Pinpoint the cell where the given text exists, returning its (x, y) midpoint coordinate. 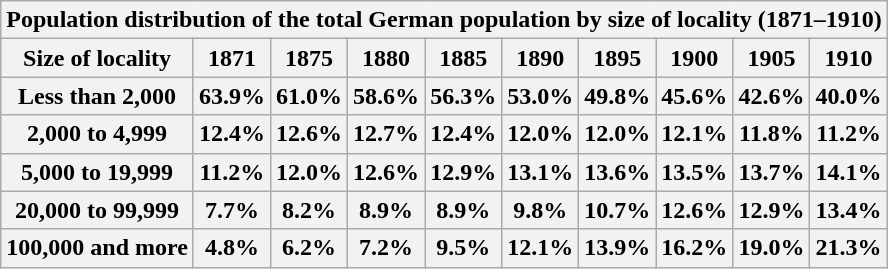
58.6% (386, 96)
1890 (540, 58)
7.2% (386, 248)
14.1% (848, 172)
4.8% (232, 248)
Size of locality (98, 58)
16.2% (694, 248)
13.5% (694, 172)
21.3% (848, 248)
53.0% (540, 96)
49.8% (618, 96)
Population distribution of the total German population by size of locality (1871–1910) (444, 20)
100,000 and more (98, 248)
13.1% (540, 172)
5,000 to 19,999 (98, 172)
6.2% (308, 248)
19.0% (772, 248)
20,000 to 99,999 (98, 210)
1871 (232, 58)
45.6% (694, 96)
1900 (694, 58)
9.5% (464, 248)
2,000 to 4,999 (98, 134)
Less than 2,000 (98, 96)
1910 (848, 58)
13.9% (618, 248)
10.7% (618, 210)
13.6% (618, 172)
61.0% (308, 96)
1885 (464, 58)
7.7% (232, 210)
40.0% (848, 96)
9.8% (540, 210)
8.2% (308, 210)
1880 (386, 58)
1905 (772, 58)
42.6% (772, 96)
12.7% (386, 134)
13.7% (772, 172)
56.3% (464, 96)
63.9% (232, 96)
1875 (308, 58)
13.4% (848, 210)
11.8% (772, 134)
1895 (618, 58)
